For the text-containing cell, return its midpoint in (X, Y) coordinate format. 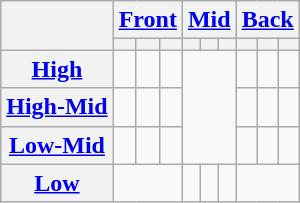
High (57, 69)
Front (148, 20)
Low-Mid (57, 145)
Mid (209, 20)
Low (57, 183)
Back (268, 20)
High-Mid (57, 107)
